Provide the (x, y) coordinate of the cell's center where the given text is located.  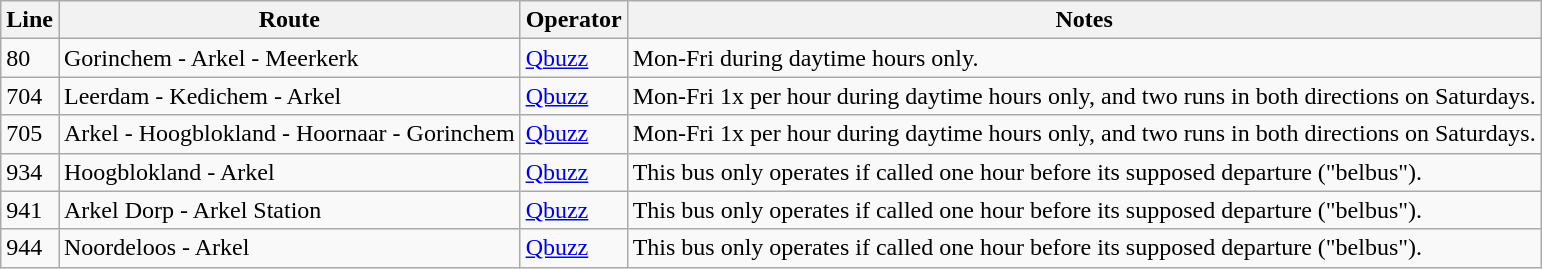
Operator (574, 20)
705 (30, 134)
704 (30, 96)
Gorinchem - Arkel - Meerkerk (289, 58)
80 (30, 58)
Notes (1084, 20)
934 (30, 172)
Mon-Fri during daytime hours only. (1084, 58)
Noordeloos - Arkel (289, 248)
Arkel - Hoogblokland - Hoornaar - Gorinchem (289, 134)
944 (30, 248)
Leerdam - Kedichem - Arkel (289, 96)
Arkel Dorp - Arkel Station (289, 210)
Line (30, 20)
941 (30, 210)
Route (289, 20)
Hoogblokland - Arkel (289, 172)
